Identify which cell holds the provided text, then report its (X, Y) central coordinate. 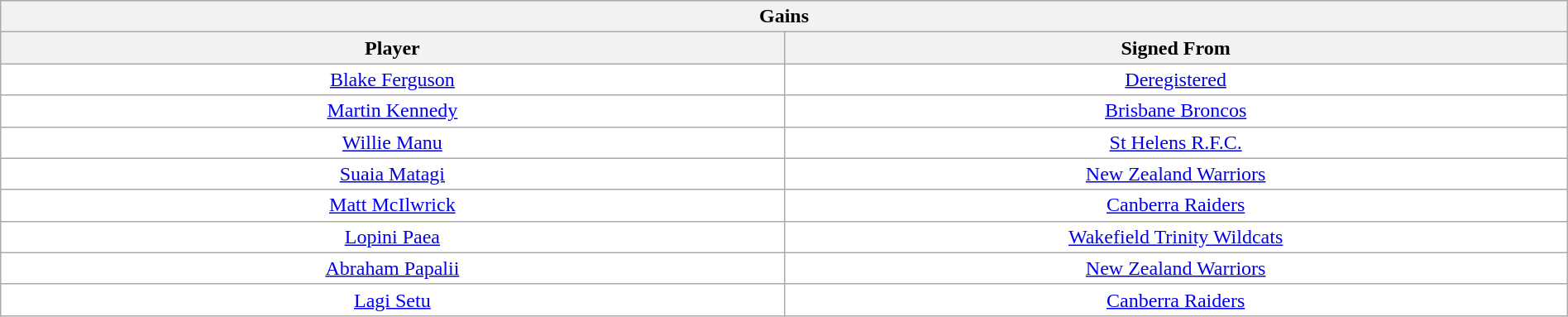
Brisbane Broncos (1176, 111)
Willie Manu (392, 142)
Wakefield Trinity Wildcats (1176, 237)
Abraham Papalii (392, 268)
Lagi Setu (392, 300)
Martin Kennedy (392, 111)
St Helens R.F.C. (1176, 142)
Deregistered (1176, 79)
Player (392, 48)
Signed From (1176, 48)
Gains (784, 17)
Matt McIlwrick (392, 205)
Suaia Matagi (392, 174)
Lopini Paea (392, 237)
Blake Ferguson (392, 79)
